Locate the cell with the specified text and output its (X, Y) center coordinate. 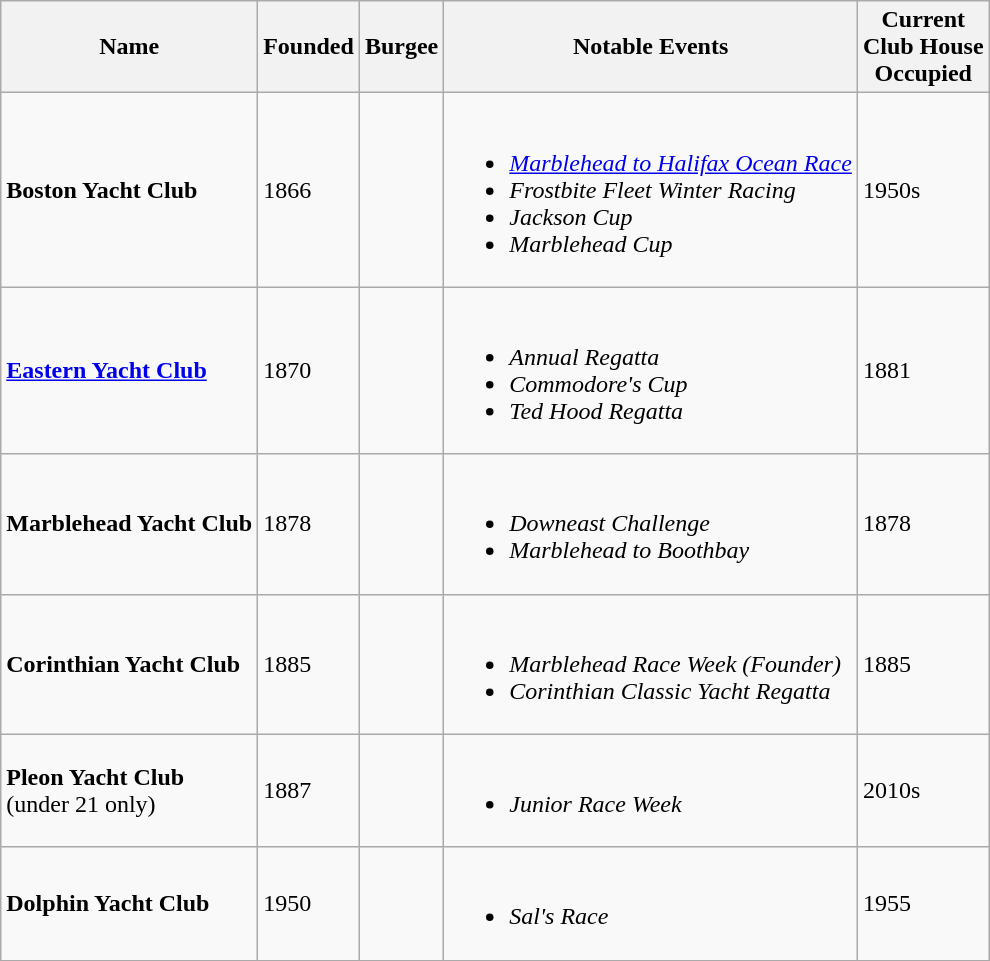
Marblehead Race Week (Founder)Corinthian Classic Yacht Regatta (651, 664)
Notable Events (651, 47)
Boston Yacht Club (130, 190)
Dolphin Yacht Club (130, 904)
Downeast ChallengeMarblehead to Boothbay (651, 524)
Annual RegattaCommodore's CupTed Hood Regatta (651, 370)
Marblehead to Halifax Ocean RaceFrostbite Fleet Winter RacingJackson CupMarblehead Cup (651, 190)
Junior Race Week (651, 790)
Eastern Yacht Club (130, 370)
Burgee (401, 47)
1881 (923, 370)
1870 (309, 370)
Marblehead Yacht Club (130, 524)
Corinthian Yacht Club (130, 664)
Name (130, 47)
1955 (923, 904)
Sal's Race (651, 904)
2010s (923, 790)
CurrentClub HouseOccupied (923, 47)
Founded (309, 47)
1887 (309, 790)
1866 (309, 190)
1950s (923, 190)
Pleon Yacht Club(under 21 only) (130, 790)
1950 (309, 904)
